Extract the [x, y] coordinate from the center of the cell holding the provided text.  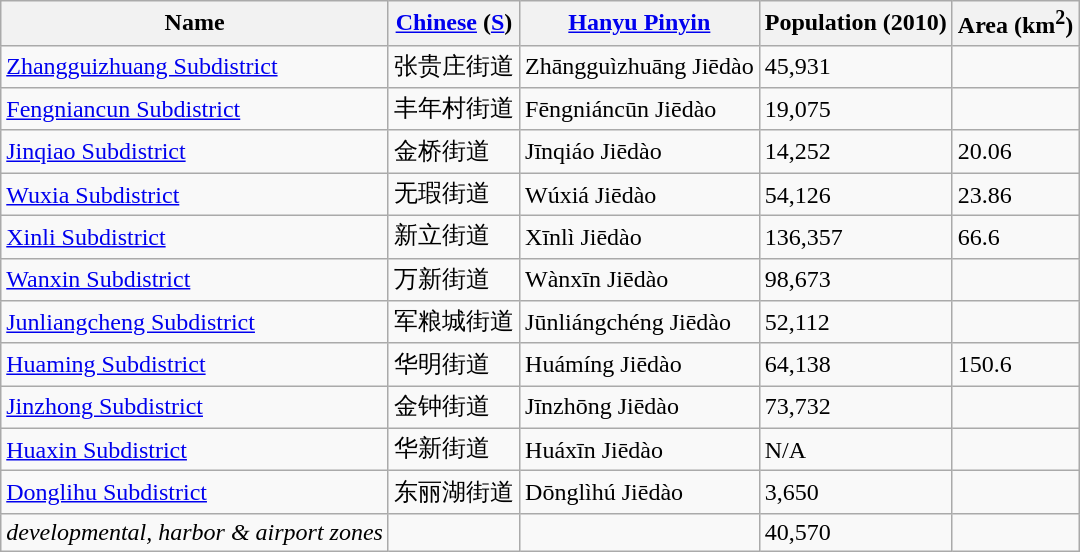
Huámíng Jiēdào [640, 364]
军粮城街道 [454, 322]
Wànxīn Jiēdào [640, 280]
Population (2010) [856, 24]
Jīnqiáo Jiēdào [640, 152]
Xīnlì Jiēdào [640, 238]
Xinli Subdistrict [195, 238]
Zhangguizhuang Subdistrict [195, 66]
Huaming Subdistrict [195, 364]
Fēngniáncūn Jiēdào [640, 110]
Jinqiao Subdistrict [195, 152]
Huáxīn Jiēdào [640, 450]
金钟街道 [454, 408]
20.06 [1016, 152]
19,075 [856, 110]
N/A [856, 450]
Wuxia Subdistrict [195, 194]
52,112 [856, 322]
Fengniancun Subdistrict [195, 110]
66.6 [1016, 238]
14,252 [856, 152]
Name [195, 24]
Dōnglìhú Jiēdào [640, 492]
Jūnliángchéng Jiēdào [640, 322]
23.86 [1016, 194]
developmental, harbor & airport zones [195, 532]
40,570 [856, 532]
新立街道 [454, 238]
万新街道 [454, 280]
64,138 [856, 364]
45,931 [856, 66]
金桥街道 [454, 152]
Huaxin Subdistrict [195, 450]
东丽湖街道 [454, 492]
华明街道 [454, 364]
Chinese (S) [454, 24]
Junliangcheng Subdistrict [195, 322]
Wanxin Subdistrict [195, 280]
136,357 [856, 238]
150.6 [1016, 364]
98,673 [856, 280]
54,126 [856, 194]
丰年村街道 [454, 110]
Wúxiá Jiēdào [640, 194]
Jīnzhōng Jiēdào [640, 408]
Area (km2) [1016, 24]
3,650 [856, 492]
Donglihu Subdistrict [195, 492]
张贵庄街道 [454, 66]
无瑕街道 [454, 194]
华新街道 [454, 450]
73,732 [856, 408]
Hanyu Pinyin [640, 24]
Jinzhong Subdistrict [195, 408]
Zhāngguìzhuāng Jiēdào [640, 66]
